Search for the cell housing the specified text and yield its (X, Y) center coordinate. 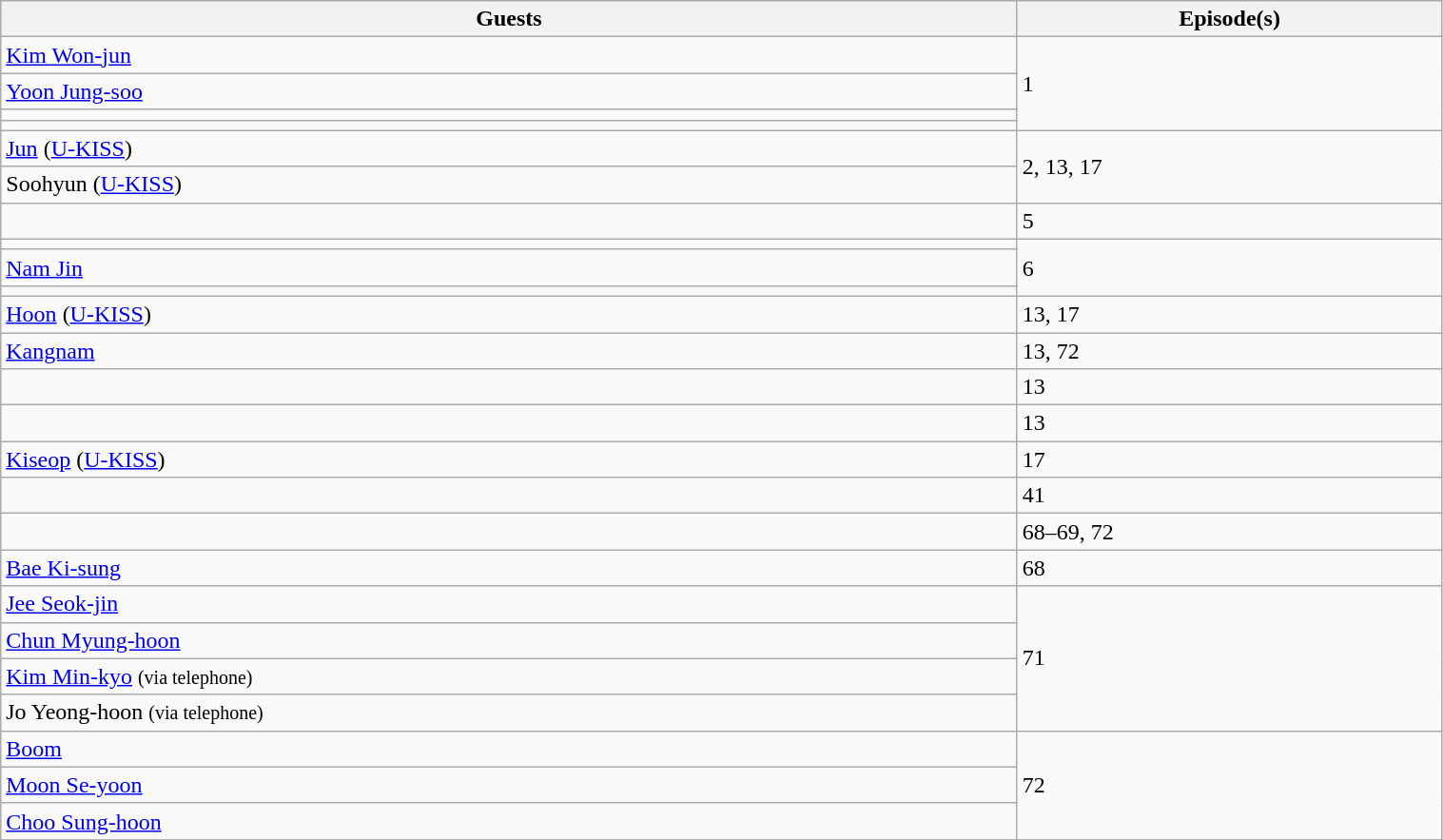
Yoon Jung-soo (509, 91)
5 (1229, 221)
2, 13, 17 (1229, 166)
71 (1229, 658)
Kangnam (509, 351)
Kim Min-kyo (via telephone) (509, 676)
Jo Yeong-hoon (via telephone) (509, 713)
Guests (509, 19)
Nam Jin (509, 267)
Jee Seok-jin (509, 604)
17 (1229, 459)
Kiseop (U-KISS) (509, 459)
68 (1229, 568)
6 (1229, 267)
Boom (509, 749)
Hoon (U-KISS) (509, 314)
Jun (U-KISS) (509, 148)
13, 17 (1229, 314)
68–69, 72 (1229, 532)
1 (1229, 84)
41 (1229, 496)
Chun Myung-hoon (509, 640)
Choo Sung-hoon (509, 821)
Soohyun (U-KISS) (509, 185)
Kim Won-jun (509, 55)
Moon Se-yoon (509, 785)
Episode(s) (1229, 19)
72 (1229, 785)
Bae Ki-sung (509, 568)
13, 72 (1229, 351)
